Output the (x, y) coordinate of the center of the cell containing the given text.  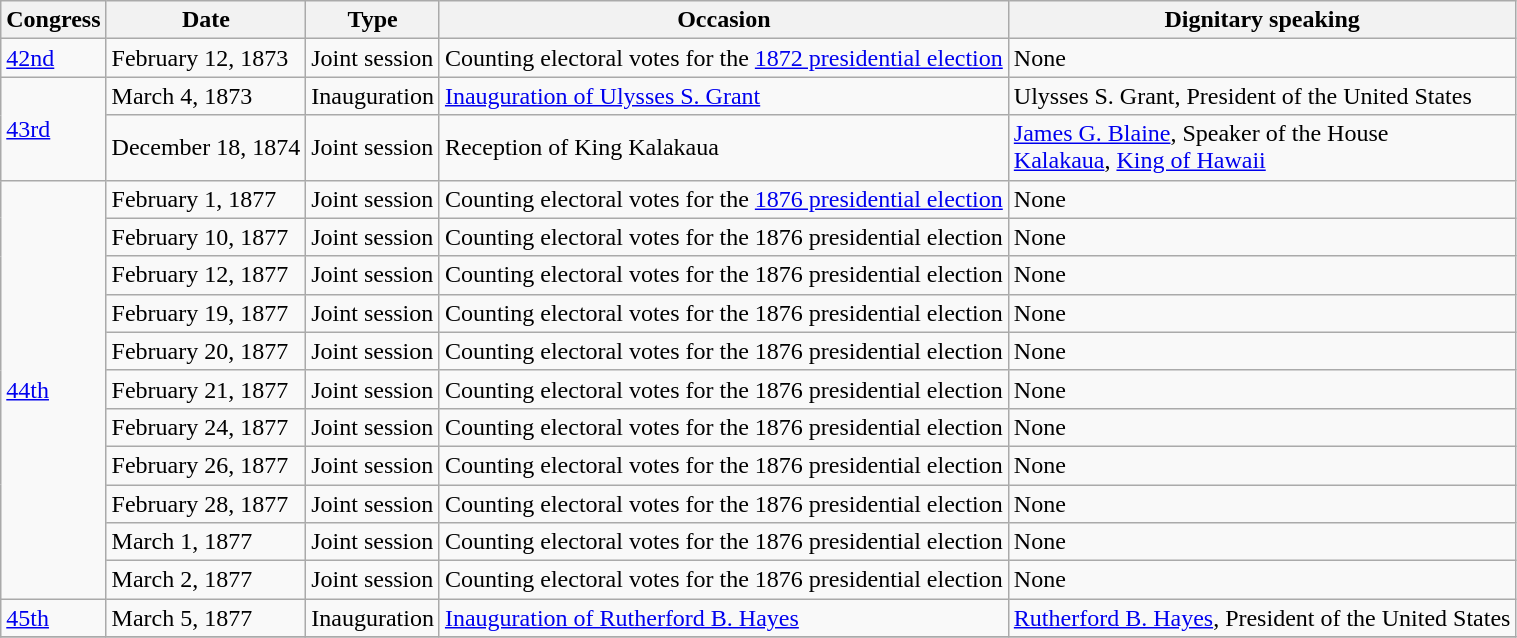
February 21, 1877 (206, 389)
February 10, 1877 (206, 237)
February 20, 1877 (206, 351)
December 18, 1874 (206, 148)
James G. Blaine, Speaker of the HouseKalakaua, King of Hawaii (1262, 148)
March 2, 1877 (206, 580)
February 12, 1873 (206, 58)
45th (54, 618)
Counting electoral votes for the 1872 presidential election (724, 58)
Inauguration of Rutherford B. Hayes (724, 618)
Inauguration of Ulysses S. Grant (724, 96)
Type (373, 20)
February 19, 1877 (206, 313)
Rutherford B. Hayes, President of the United States (1262, 618)
March 1, 1877 (206, 542)
Reception of King Kalakaua (724, 148)
Ulysses S. Grant, President of the United States (1262, 96)
42nd (54, 58)
Occasion (724, 20)
March 4, 1873 (206, 96)
February 24, 1877 (206, 427)
February 26, 1877 (206, 465)
February 1, 1877 (206, 199)
43rd (54, 128)
Date (206, 20)
March 5, 1877 (206, 618)
Congress (54, 20)
February 28, 1877 (206, 503)
February 12, 1877 (206, 275)
Dignitary speaking (1262, 20)
44th (54, 390)
